Return the [X, Y] coordinate for the center point of the cell that contains the specified text.  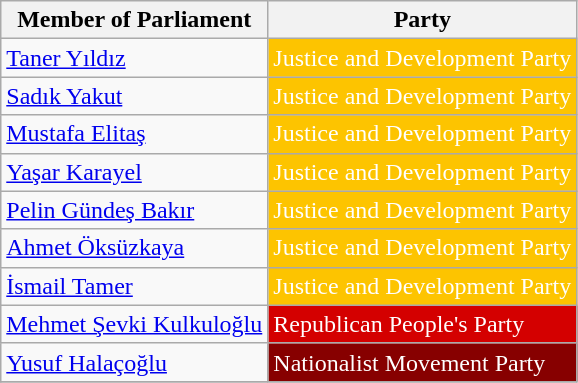
Party [422, 20]
Mustafa Elitaş [134, 134]
İsmail Tamer [134, 286]
Yaşar Karayel [134, 172]
Member of Parliament [134, 20]
Pelin Gündeş Bakır [134, 210]
Yusuf Halaçoğlu [134, 362]
Taner Yıldız [134, 58]
Ahmet Öksüzkaya [134, 248]
Sadık Yakut [134, 96]
Nationalist Movement Party [422, 362]
Republican People's Party [422, 324]
Mehmet Şevki Kulkuloğlu [134, 324]
